Determine the (X, Y) coordinate at the center of the cell enclosing the given text.  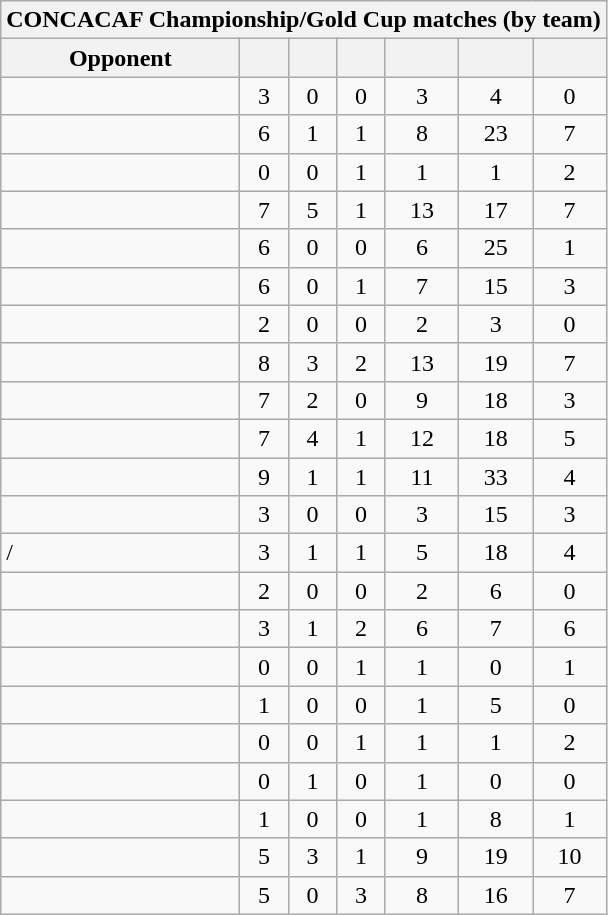
25 (496, 248)
10 (569, 857)
23 (496, 134)
33 (496, 477)
11 (422, 477)
16 (496, 895)
/ (120, 553)
CONCACAF Championship/Gold Cup matches (by team) (304, 20)
17 (496, 210)
Opponent (120, 58)
12 (422, 438)
